Locate the cell with the specified text and output its (x, y) center coordinate. 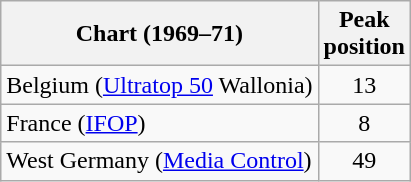
49 (364, 161)
13 (364, 85)
Belgium (Ultratop 50 Wallonia) (160, 85)
Chart (1969–71) (160, 34)
West Germany (Media Control) (160, 161)
Peakposition (364, 34)
8 (364, 123)
France (IFOP) (160, 123)
